Scan for the cell matching the given text and deliver its (X, Y) coordinate at center. 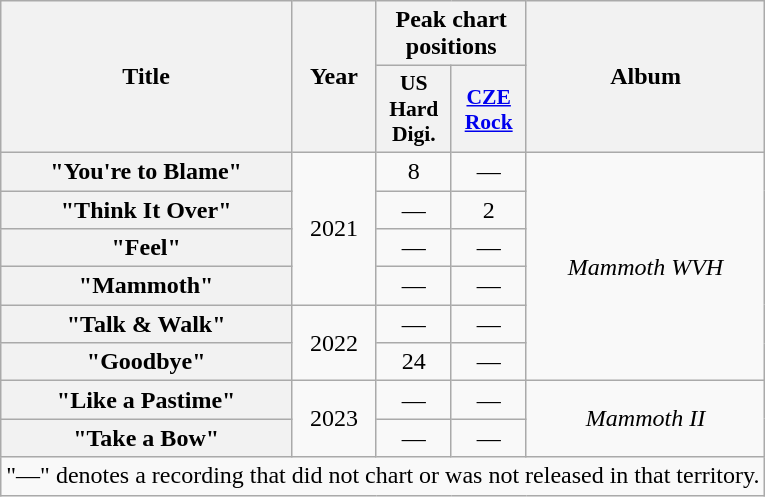
"Talk & Walk" (146, 324)
Mammoth WVH (646, 266)
"Like a Pastime" (146, 400)
Year (334, 77)
"You're to Blame" (146, 171)
Mammoth II (646, 419)
2021 (334, 228)
"Goodbye" (146, 362)
8 (414, 171)
"Mammoth" (146, 286)
2 (488, 209)
"Take a Bow" (146, 438)
"—" denotes a recording that did not chart or was not released in that territory. (383, 476)
CZERock (488, 110)
2022 (334, 343)
"Think It Over" (146, 209)
2023 (334, 419)
Title (146, 77)
Album (646, 77)
Peak chart positions (451, 34)
US Hard Digi. (414, 110)
"Feel" (146, 248)
24 (414, 362)
